Find where the given text appears and provide that cell's center as [X, Y] coordinate. 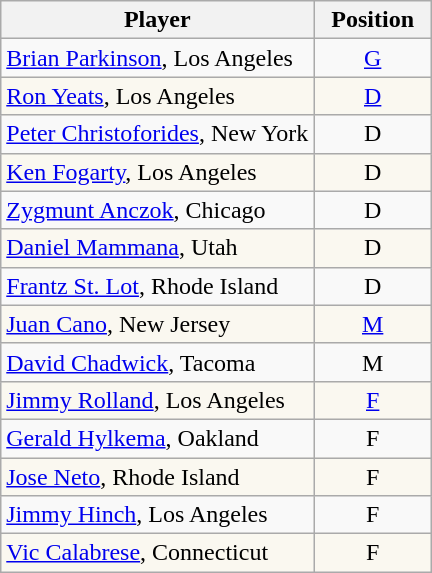
Zygmunt Anczok, Chicago [158, 210]
Juan Cano, New Jersey [158, 324]
Jose Neto, Rhode Island [158, 477]
Ken Fogarty, Los Angeles [158, 172]
G [373, 58]
Ron Yeats, Los Angeles [158, 96]
Jimmy Hinch, Los Angeles [158, 515]
Position [373, 20]
David Chadwick, Tacoma [158, 362]
Peter Christoforides, New York [158, 134]
Daniel Mammana, Utah [158, 248]
Player [158, 20]
Frantz St. Lot, Rhode Island [158, 286]
Vic Calabrese, Connecticut [158, 553]
Brian Parkinson, Los Angeles [158, 58]
Jimmy Rolland, Los Angeles [158, 400]
Gerald Hylkema, Oakland [158, 438]
